Determine the [x, y] coordinate at the center of the cell enclosing the given text.  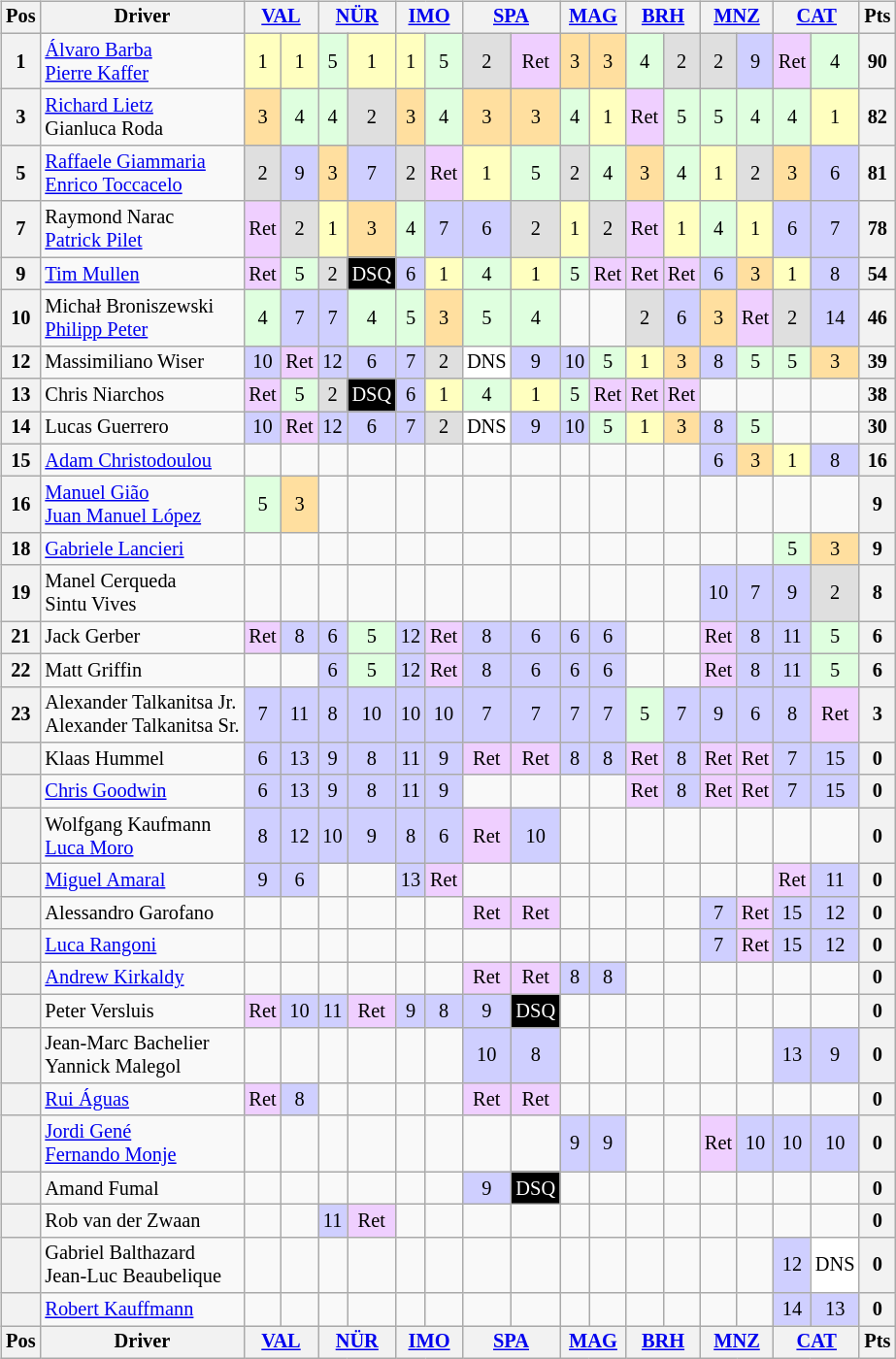
Rob van der Zwaan [142, 1221]
Gabriele Lancieri [142, 549]
Manuel Gião Juan Manuel López [142, 505]
90 [878, 61]
78 [878, 229]
Luca Rangoni [142, 945]
Massimiliano Wiser [142, 362]
Jack Gerber [142, 638]
Chris Goodwin [142, 791]
Richard Lietz Gianluca Roda [142, 117]
38 [878, 395]
18 [20, 549]
54 [878, 274]
Robert Kauffmann [142, 1309]
39 [878, 362]
Klaas Hummel [142, 759]
Adam Christodoulou [142, 460]
46 [878, 318]
Wolfgang Kaufmann Luca Moro [142, 836]
Rui Águas [142, 1100]
Álvaro Barba Pierre Kaffer [142, 61]
Michał Broniszewski Philipp Peter [142, 318]
Raffaele Giammaria Enrico Toccacelo [142, 174]
Lucas Guerrero [142, 428]
81 [878, 174]
Miguel Amaral [142, 880]
Amand Fumal [142, 1188]
Jordi Gené Fernando Monje [142, 1144]
Manel Cerqueda Sintu Vives [142, 593]
Peter Versluis [142, 1011]
Chris Niarchos [142, 395]
21 [20, 638]
Alessandro Garofano [142, 912]
Gabriel Balthazard Jean-Luc Beaubelique [142, 1265]
23 [20, 714]
Jean-Marc Bachelier Yannick Malegol [142, 1055]
19 [20, 593]
22 [20, 670]
30 [878, 428]
Raymond Narac Patrick Pilet [142, 229]
Andrew Kirkaldy [142, 978]
82 [878, 117]
Tim Mullen [142, 274]
Matt Griffin [142, 670]
Alexander Talkanitsa Jr. Alexander Talkanitsa Sr. [142, 714]
